Identify which cell holds the provided text, then report its (x, y) central coordinate. 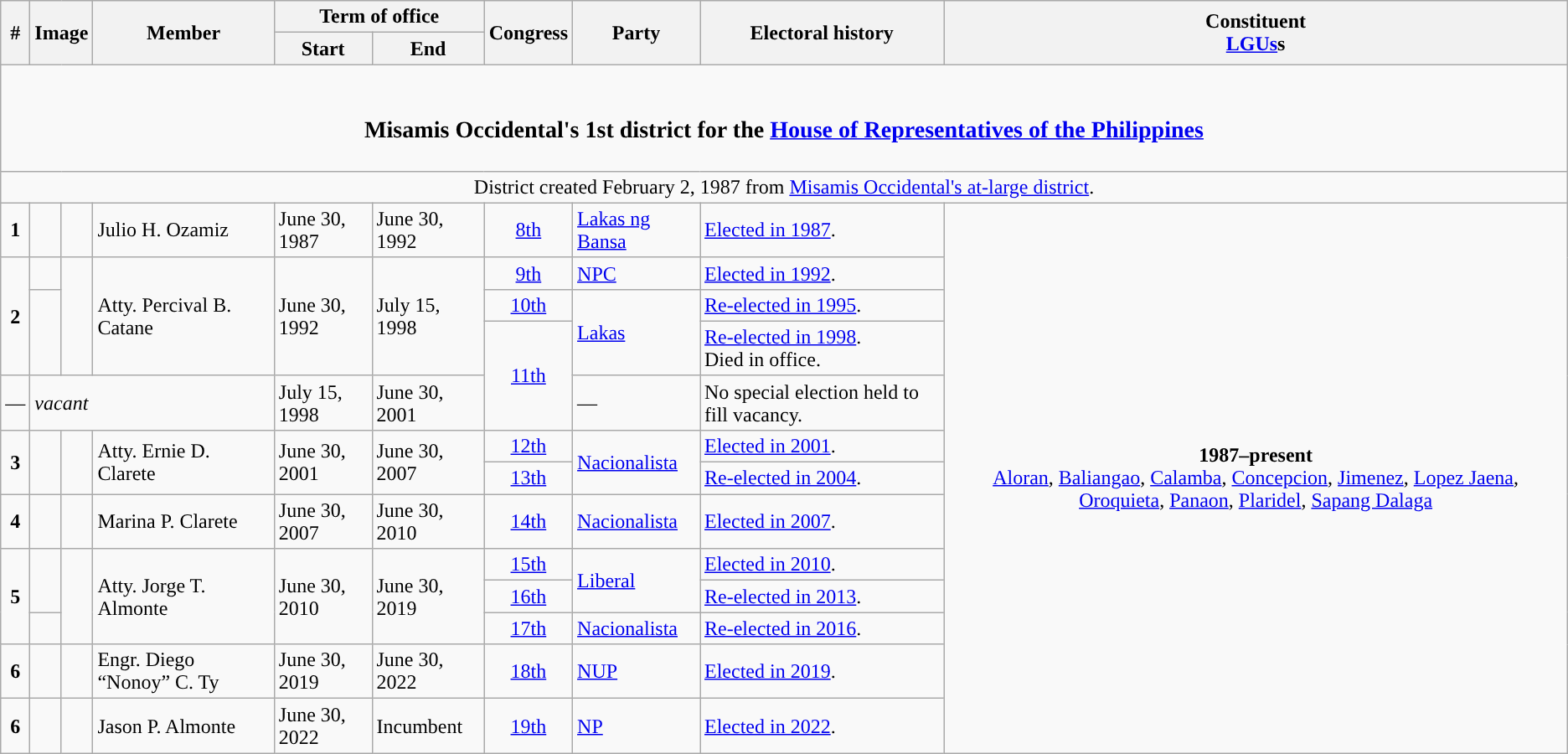
14th (528, 521)
Engr. Diego “Nonoy” C. Ty (183, 672)
Congress (528, 33)
Re-elected in 1998.Died in office. (823, 349)
Elected in 1992. (823, 273)
Elected in 2019. (823, 672)
15th (528, 565)
Re-elected in 2016. (823, 628)
No special election held to fill vacancy. (823, 402)
Re-elected in 2004. (823, 478)
Term of office (379, 17)
Elected in 2001. (823, 446)
End (428, 49)
8th (528, 230)
9th (528, 273)
NP (637, 726)
Elected in 2022. (823, 726)
Re-elected in 1995. (823, 305)
18th (528, 672)
Electoral history (823, 33)
Marina P. Clarete (183, 521)
Party (637, 33)
vacant (152, 402)
Image (62, 33)
NPC (637, 273)
4 (15, 521)
Atty. Jorge T. Almonte (183, 596)
Elected in 2007. (823, 521)
Elected in 2010. (823, 565)
ConstituentLGUss (1256, 33)
Jason P. Almonte (183, 726)
Re-elected in 2013. (823, 596)
Julio H. Ozamiz (183, 230)
19th (528, 726)
Atty. Ernie D. Clarete (183, 462)
Lakas ng Bansa (637, 230)
16th (528, 596)
3 (15, 462)
Lakas (637, 332)
June 30, 1987 (323, 230)
17th (528, 628)
10th (528, 305)
# (15, 33)
Elected in 1987. (823, 230)
Atty. Percival B. Catane (183, 317)
Liberal (637, 581)
13th (528, 478)
1 (15, 230)
1987–presentAloran, Baliangao, Calamba, Concepcion, Jimenez, Lopez Jaena, Oroquieta, Panaon, Plaridel, Sapang Dalaga (1256, 478)
Start (323, 49)
11th (528, 375)
Incumbent (428, 726)
NUP (637, 672)
2 (15, 317)
Member (183, 33)
Misamis Occidental's 1st district for the House of Representatives of the Philippines (784, 117)
12th (528, 446)
District created February 2, 1987 from Misamis Occidental's at-large district. (784, 187)
5 (15, 596)
